Pinpoint the cell where the given text exists, returning its (x, y) midpoint coordinate. 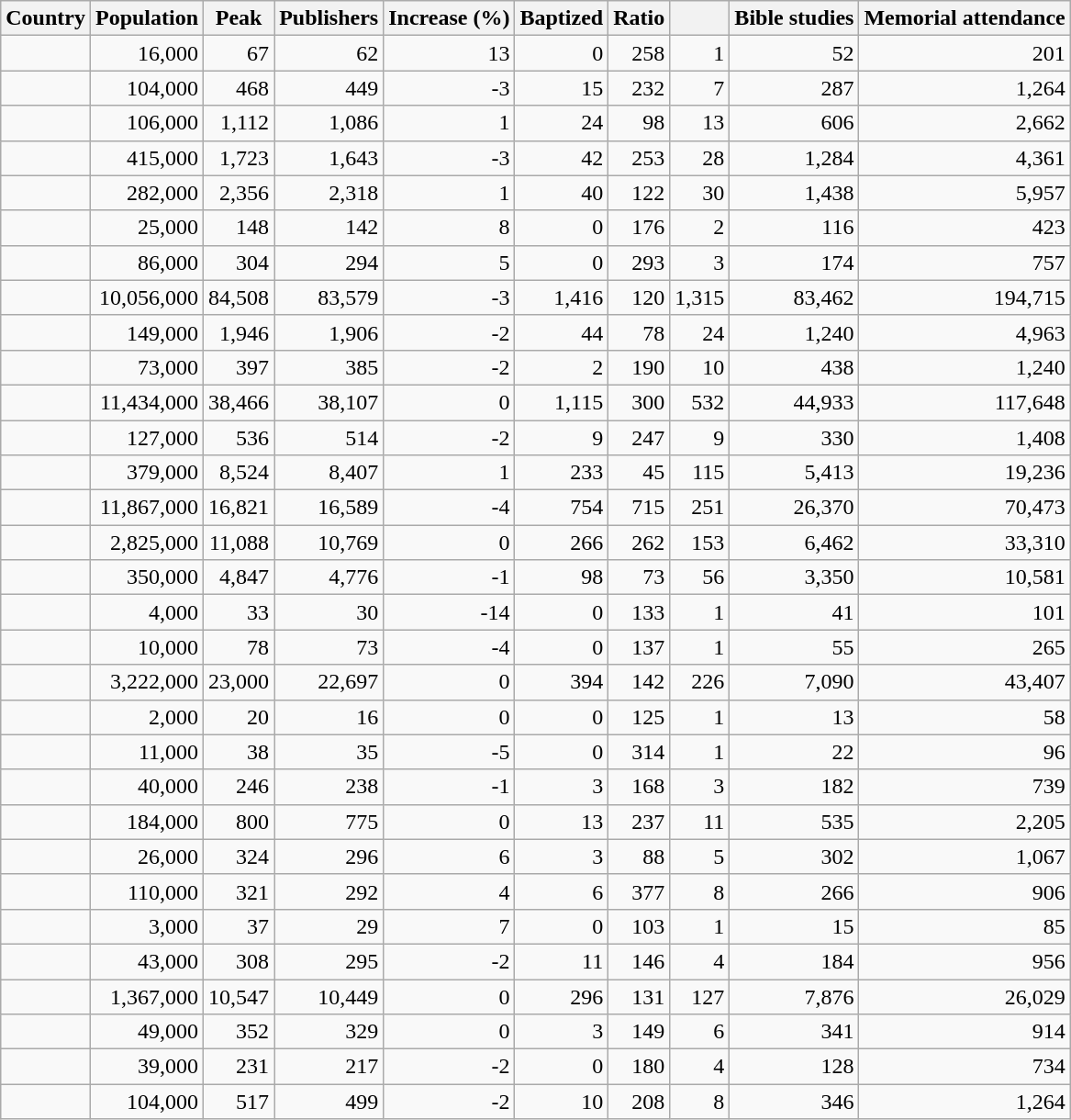
231 (239, 1067)
394 (562, 682)
5,957 (965, 193)
423 (965, 228)
293 (639, 263)
10,056,000 (147, 297)
137 (639, 647)
19,236 (965, 473)
40,000 (147, 787)
146 (639, 961)
1,284 (795, 158)
2,825,000 (147, 543)
110,000 (147, 891)
4,847 (239, 577)
176 (639, 228)
22 (795, 752)
11,434,000 (147, 402)
265 (965, 647)
Peak (239, 18)
535 (795, 822)
49,000 (147, 1032)
16 (329, 717)
6,462 (795, 543)
238 (329, 787)
438 (795, 367)
247 (639, 438)
1,723 (239, 158)
Publishers (329, 18)
8,524 (239, 473)
127,000 (147, 438)
84,508 (239, 297)
532 (699, 402)
1,438 (795, 193)
292 (329, 891)
11,088 (239, 543)
314 (639, 752)
128 (795, 1067)
2,000 (147, 717)
190 (639, 367)
Baptized (562, 18)
120 (639, 297)
4,963 (965, 332)
41 (795, 612)
11,000 (147, 752)
86,000 (147, 263)
914 (965, 1032)
85 (965, 926)
149,000 (147, 332)
1,408 (965, 438)
148 (239, 228)
385 (329, 367)
201 (965, 53)
739 (965, 787)
103 (639, 926)
1,115 (562, 402)
184,000 (147, 822)
499 (329, 1102)
Country (46, 18)
379,000 (147, 473)
715 (639, 508)
775 (329, 822)
33,310 (965, 543)
29 (329, 926)
468 (239, 88)
45 (639, 473)
37 (239, 926)
734 (965, 1067)
956 (965, 961)
1,067 (965, 857)
302 (795, 857)
300 (639, 402)
3,000 (147, 926)
55 (795, 647)
23,000 (239, 682)
304 (239, 263)
346 (795, 1102)
25,000 (147, 228)
52 (795, 53)
180 (639, 1067)
2,662 (965, 123)
287 (795, 88)
606 (795, 123)
38,107 (329, 402)
308 (239, 961)
5,413 (795, 473)
131 (639, 996)
70,473 (965, 508)
26,000 (147, 857)
4,000 (147, 612)
20 (239, 717)
43,407 (965, 682)
251 (699, 508)
38,466 (239, 402)
1,086 (329, 123)
73,000 (147, 367)
10,000 (147, 647)
7,876 (795, 996)
352 (239, 1032)
26,029 (965, 996)
3,222,000 (147, 682)
1,643 (329, 158)
754 (562, 508)
Memorial attendance (965, 18)
153 (699, 543)
67 (239, 53)
122 (639, 193)
38 (239, 752)
62 (329, 53)
40 (562, 193)
1,315 (699, 297)
125 (639, 717)
2,356 (239, 193)
26,370 (795, 508)
28 (699, 158)
295 (329, 961)
Population (147, 18)
237 (639, 822)
101 (965, 612)
96 (965, 752)
116 (795, 228)
232 (639, 88)
42 (562, 158)
-5 (450, 752)
10,449 (329, 996)
149 (639, 1032)
1,946 (239, 332)
174 (795, 263)
83,579 (329, 297)
39,000 (147, 1067)
208 (639, 1102)
330 (795, 438)
44,933 (795, 402)
329 (329, 1032)
43,000 (147, 961)
1,112 (239, 123)
44 (562, 332)
514 (329, 438)
226 (699, 682)
341 (795, 1032)
217 (329, 1067)
10,581 (965, 577)
58 (965, 717)
117,648 (965, 402)
246 (239, 787)
7,090 (795, 682)
321 (239, 891)
906 (965, 891)
800 (239, 822)
194,715 (965, 297)
16,589 (329, 508)
8,407 (329, 473)
415,000 (147, 158)
757 (965, 263)
Ratio (639, 18)
16,000 (147, 53)
Bible studies (795, 18)
282,000 (147, 193)
1,367,000 (147, 996)
517 (239, 1102)
106,000 (147, 123)
449 (329, 88)
377 (639, 891)
83,462 (795, 297)
182 (795, 787)
Increase (%) (450, 18)
127 (699, 996)
233 (562, 473)
4,776 (329, 577)
11,867,000 (147, 508)
33 (239, 612)
4,361 (965, 158)
258 (639, 53)
294 (329, 263)
168 (639, 787)
397 (239, 367)
22,697 (329, 682)
350,000 (147, 577)
88 (639, 857)
56 (699, 577)
2,205 (965, 822)
115 (699, 473)
133 (639, 612)
262 (639, 543)
253 (639, 158)
10,547 (239, 996)
-14 (450, 612)
3,350 (795, 577)
35 (329, 752)
2,318 (329, 193)
324 (239, 857)
10,769 (329, 543)
536 (239, 438)
1,416 (562, 297)
1,906 (329, 332)
16,821 (239, 508)
184 (795, 961)
